Detect which cell encompasses the target text, then output its [x, y] center coordinate. 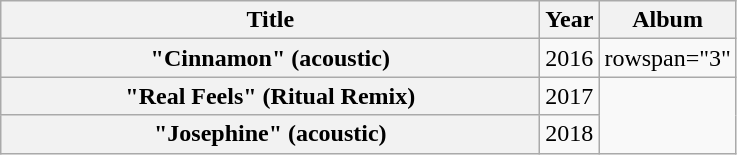
"Real Feels" (Ritual Remix) [270, 96]
2017 [570, 96]
Album [668, 20]
"Josephine" (acoustic) [270, 134]
rowspan="3" [668, 58]
Year [570, 20]
2016 [570, 58]
"Cinnamon" (acoustic) [270, 58]
Title [270, 20]
2018 [570, 134]
